Find where the given text appears and provide that cell's center as [X, Y] coordinate. 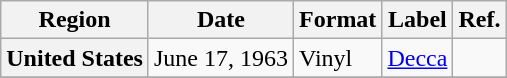
Format [338, 20]
Vinyl [338, 58]
United States [75, 58]
Region [75, 20]
Ref. [480, 20]
June 17, 1963 [220, 58]
Date [220, 20]
Decca [418, 58]
Label [418, 20]
